Identify which cell holds the provided text, then report its (X, Y) central coordinate. 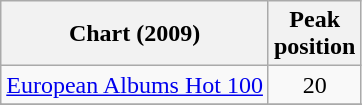
European Albums Hot 100 (135, 85)
Peakposition (314, 34)
Chart (2009) (135, 34)
20 (314, 85)
